Provide the [X, Y] coordinate of the cell's center where the given text is located.  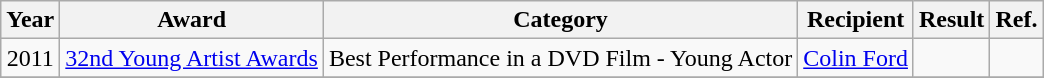
Ref. [1016, 20]
Best Performance in a DVD Film - Young Actor [560, 58]
32nd Young Artist Awards [192, 58]
Colin Ford [856, 58]
Result [951, 20]
Year [30, 20]
Recipient [856, 20]
Category [560, 20]
Award [192, 20]
2011 [30, 58]
